Output the [X, Y] coordinate of the center of the cell containing the given text.  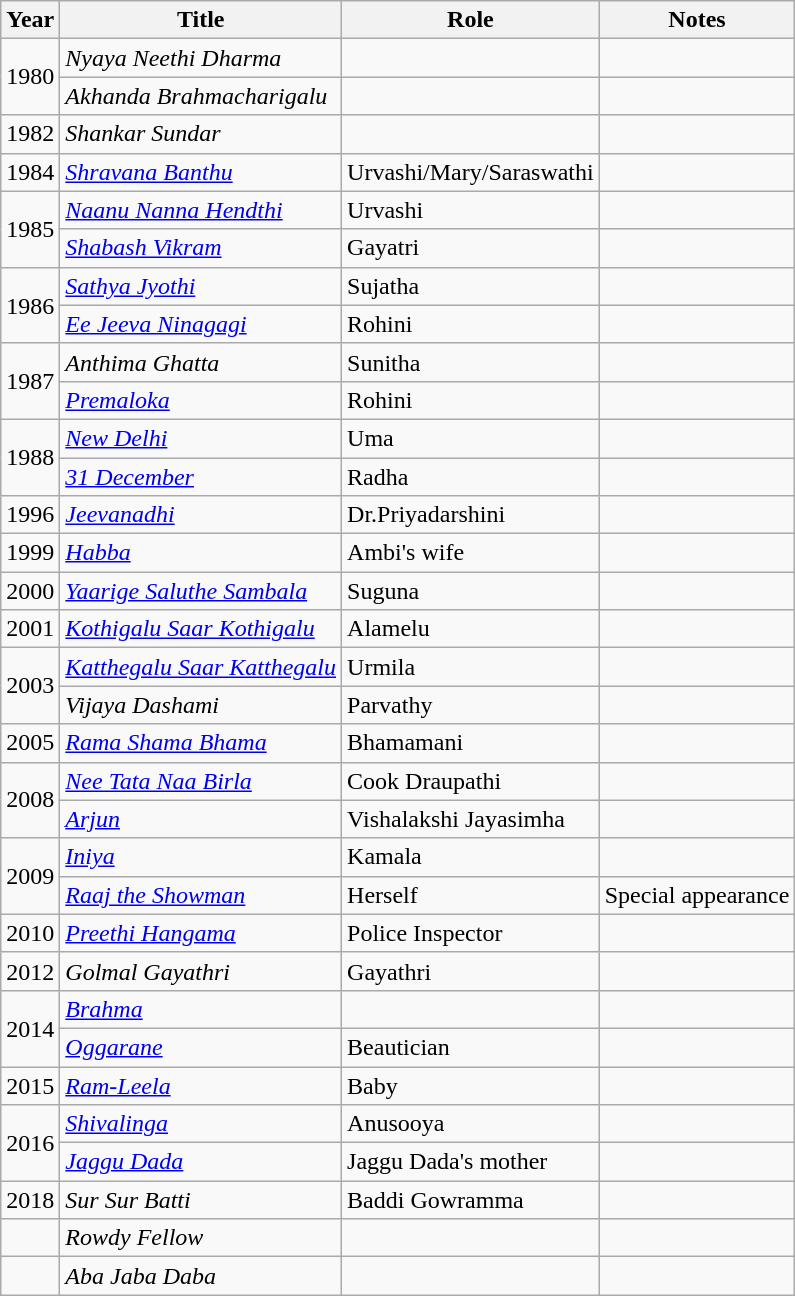
Sunitha [471, 362]
Role [471, 20]
Raaj the Showman [201, 895]
Akhanda Brahmacharigalu [201, 96]
Rama Shama Bhama [201, 743]
Cook Draupathi [471, 781]
Vishalakshi Jayasimha [471, 819]
Special appearance [697, 895]
Police Inspector [471, 933]
Aba Jaba Daba [201, 1276]
Nee Tata Naa Birla [201, 781]
Jaggu Dada's mother [471, 1162]
2009 [30, 876]
New Delhi [201, 438]
Golmal Gayathri [201, 971]
2012 [30, 971]
1985 [30, 229]
Ram-Leela [201, 1085]
Year [30, 20]
Anthima Ghatta [201, 362]
1984 [30, 172]
1999 [30, 553]
Brahma [201, 1009]
Arjun [201, 819]
31 December [201, 477]
1986 [30, 305]
Uma [471, 438]
Sur Sur Batti [201, 1200]
Baddi Gowramma [471, 1200]
Radha [471, 477]
1987 [30, 381]
Jeevanadhi [201, 515]
2016 [30, 1143]
Kothigalu Saar Kothigalu [201, 629]
1996 [30, 515]
Baby [471, 1085]
Rowdy Fellow [201, 1238]
2018 [30, 1200]
Anusooya [471, 1124]
Urvashi/Mary/Saraswathi [471, 172]
Shabash Vikram [201, 248]
Gayatri [471, 248]
Beautician [471, 1047]
Naanu Nanna Hendthi [201, 210]
Shivalinga [201, 1124]
Ee Jeeva Ninagagi [201, 324]
Herself [471, 895]
Ambi's wife [471, 553]
Shankar Sundar [201, 134]
1980 [30, 77]
Suguna [471, 591]
Nyaya Neethi Dharma [201, 58]
2014 [30, 1028]
2015 [30, 1085]
2001 [30, 629]
Kamala [471, 857]
Jaggu Dada [201, 1162]
Title [201, 20]
Vijaya Dashami [201, 705]
Urmila [471, 667]
Habba [201, 553]
Sujatha [471, 286]
Iniya [201, 857]
Alamelu [471, 629]
Katthegalu Saar Katthegalu [201, 667]
Shravana Banthu [201, 172]
Urvashi [471, 210]
Premaloka [201, 400]
2008 [30, 800]
2010 [30, 933]
1982 [30, 134]
Oggarane [201, 1047]
Sathya Jyothi [201, 286]
2005 [30, 743]
Bhamamani [471, 743]
2003 [30, 686]
Notes [697, 20]
Gayathri [471, 971]
Yaarige Saluthe Sambala [201, 591]
1988 [30, 457]
2000 [30, 591]
Dr.Priyadarshini [471, 515]
Parvathy [471, 705]
Preethi Hangama [201, 933]
